Search for the cell housing the specified text and yield its [X, Y] center coordinate. 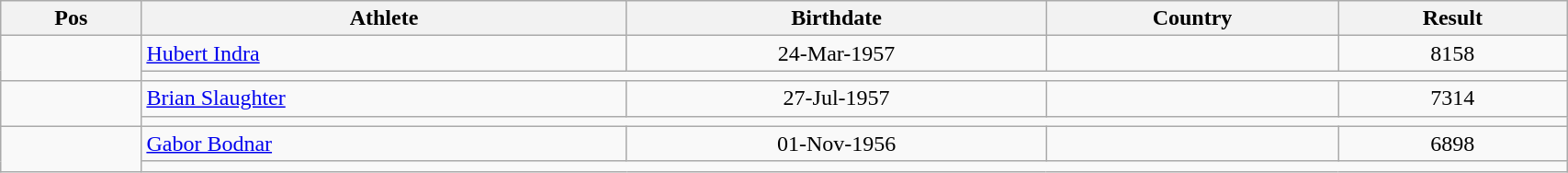
01-Nov-1956 [836, 144]
Hubert Indra [384, 53]
7314 [1453, 98]
8158 [1453, 53]
Result [1453, 18]
Athlete [384, 18]
Pos [72, 18]
Brian Slaughter [384, 98]
6898 [1453, 144]
24-Mar-1957 [836, 53]
Gabor Bodnar [384, 144]
Birthdate [836, 18]
27-Jul-1957 [836, 98]
Country [1192, 18]
